Capture the cell that displays the provided text and extract its [X, Y] central coordinate. 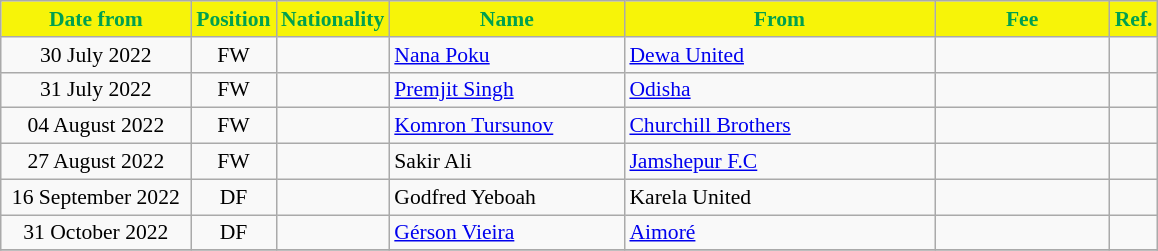
27 August 2022 [96, 162]
16 September 2022 [96, 197]
Aimoré [779, 233]
Name [506, 19]
Ref. [1134, 19]
Date from [96, 19]
Odisha [779, 90]
Godfred Yeboah [506, 197]
Komron Tursunov [506, 126]
Nana Poku [506, 55]
Position [234, 19]
Churchill Brothers [779, 126]
31 October 2022 [96, 233]
Nationality [332, 19]
Dewa United [779, 55]
30 July 2022 [96, 55]
Gérson Vieira [506, 233]
Karela United [779, 197]
From [779, 19]
Jamshepur F.C [779, 162]
31 July 2022 [96, 90]
Sakir Ali [506, 162]
04 August 2022 [96, 126]
Premjit Singh [506, 90]
Fee [1022, 19]
